Scan for the cell matching the given text and deliver its [X, Y] coordinate at center. 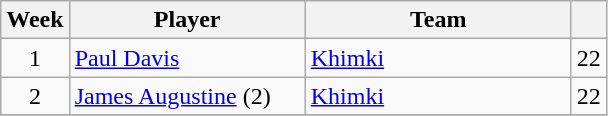
James Augustine (2) [187, 96]
Player [187, 20]
Paul Davis [187, 58]
1 [35, 58]
2 [35, 96]
Team [438, 20]
Week [35, 20]
